Search for the cell housing the specified text and yield its [x, y] center coordinate. 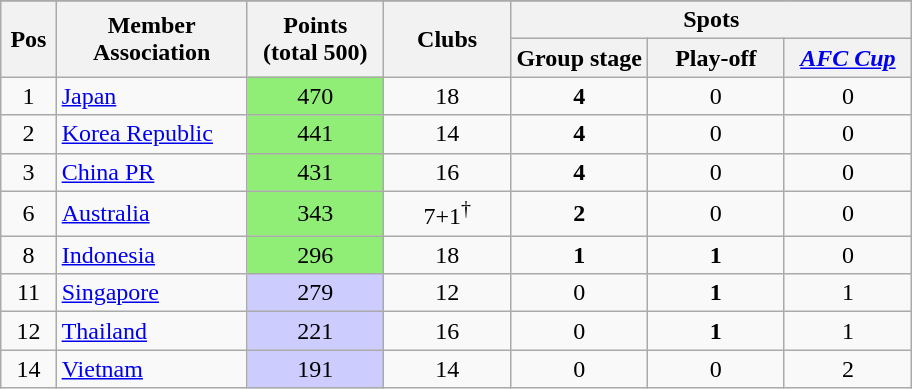
296 [315, 255]
Pos [28, 39]
470 [315, 96]
6 [28, 214]
Play-off [716, 58]
7+1† [447, 214]
Australia [152, 214]
AFC Cup [848, 58]
Indonesia [152, 255]
Points(total 500) [315, 39]
11 [28, 293]
Vietnam [152, 369]
Thailand [152, 331]
Japan [152, 96]
Korea Republic [152, 134]
8 [28, 255]
China PR [152, 172]
Spots [712, 20]
441 [315, 134]
MemberAssociation [152, 39]
221 [315, 331]
Clubs [447, 39]
343 [315, 214]
431 [315, 172]
279 [315, 293]
Singapore [152, 293]
Group stage [580, 58]
3 [28, 172]
191 [315, 369]
